Return (X, Y) of the center of cell containing provided text 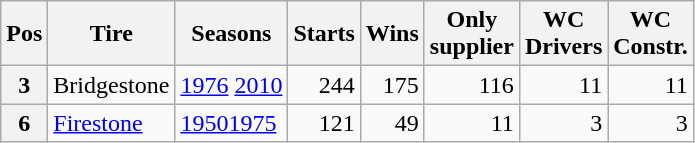
Tire (112, 34)
Firestone (112, 123)
Bridgestone (112, 85)
116 (472, 85)
WC Drivers (563, 34)
Onlysupplier (472, 34)
175 (392, 85)
121 (324, 123)
WC Constr. (651, 34)
244 (324, 85)
19501975 (232, 123)
1976 2010 (232, 85)
49 (392, 123)
Starts (324, 34)
Wins (392, 34)
Pos (24, 34)
Seasons (232, 34)
6 (24, 123)
